For the text-containing cell, return its midpoint in [x, y] coordinate format. 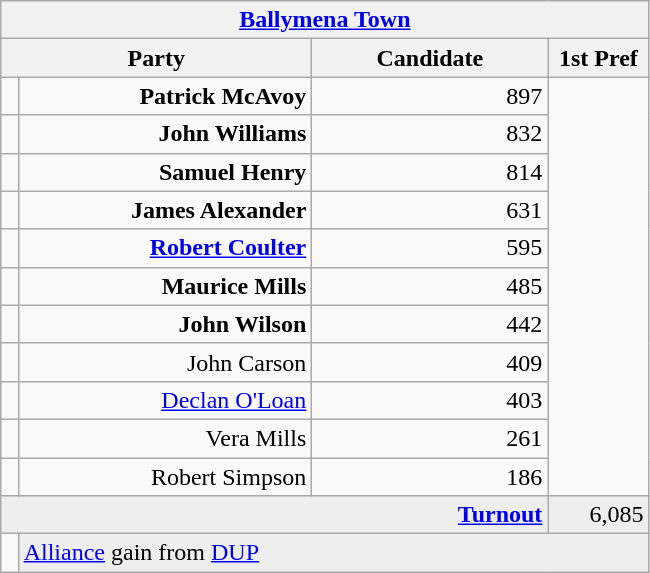
631 [430, 210]
Party [156, 58]
595 [430, 248]
Vera Mills [165, 438]
John Wilson [165, 324]
832 [430, 134]
814 [430, 172]
485 [430, 286]
186 [430, 477]
Patrick McAvoy [165, 96]
James Alexander [165, 210]
897 [430, 96]
John Carson [165, 362]
Alliance gain from DUP [334, 553]
1st Pref [598, 58]
6,085 [598, 515]
403 [430, 400]
Robert Simpson [165, 477]
Candidate [430, 58]
Samuel Henry [165, 172]
Ballymena Town [325, 20]
Maurice Mills [165, 286]
442 [430, 324]
John Williams [165, 134]
409 [430, 362]
Robert Coulter [165, 248]
261 [430, 438]
Turnout [274, 515]
Declan O'Loan [165, 400]
